Return [x, y] of the center of cell containing provided text 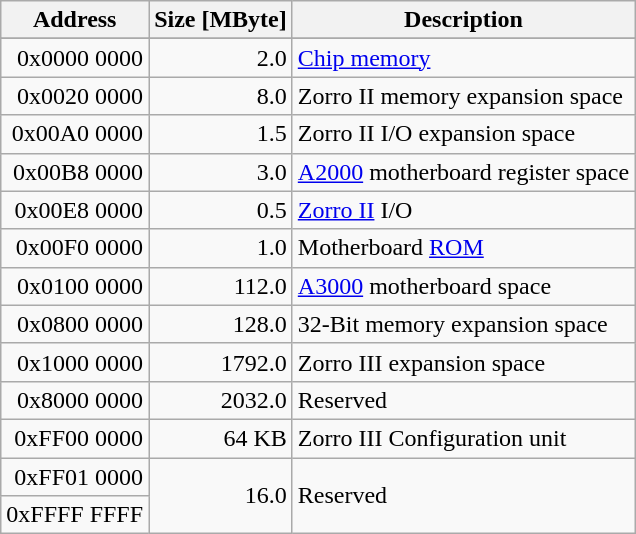
Zorro II I/O [463, 210]
128.0 [221, 324]
2032.0 [221, 400]
0xFFFF FFFF [75, 515]
0x00B8 0000 [75, 172]
0xFF01 0000 [75, 477]
Zorro II I/O expansion space [463, 134]
3.0 [221, 172]
0x0000 0000 [75, 58]
Chip memory [463, 58]
0x0800 0000 [75, 324]
Zorro II memory expansion space [463, 96]
0x00E8 0000 [75, 210]
0x00F0 0000 [75, 248]
1.0 [221, 248]
Zorro III expansion space [463, 362]
A2000 motherboard register space [463, 172]
Motherboard ROM [463, 248]
0x00A0 0000 [75, 134]
Address [75, 20]
2.0 [221, 58]
64 KB [221, 438]
0x0020 0000 [75, 96]
0x1000 0000 [75, 362]
1792.0 [221, 362]
1.5 [221, 134]
Zorro III Configuration unit [463, 438]
32-Bit memory expansion space [463, 324]
Size [MByte] [221, 20]
A3000 motherboard space [463, 286]
112.0 [221, 286]
0xFF00 0000 [75, 438]
0x0100 0000 [75, 286]
Description [463, 20]
16.0 [221, 496]
0x8000 0000 [75, 400]
8.0 [221, 96]
0.5 [221, 210]
